Find where the given text appears and provide that cell's center as [X, Y] coordinate. 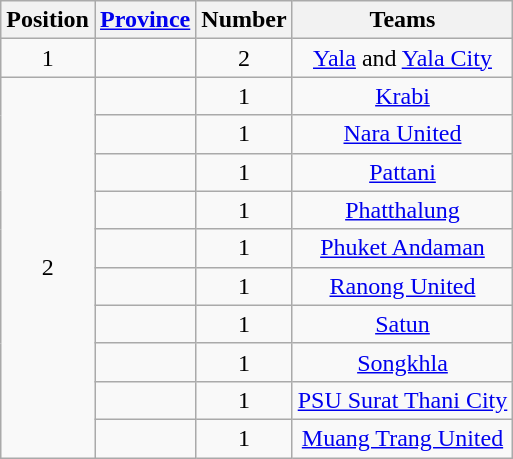
Nara United [402, 134]
Yala and Yala City [402, 58]
Province [144, 20]
Krabi [402, 96]
PSU Surat Thani City [402, 400]
Satun [402, 324]
Muang Trang United [402, 438]
Pattani [402, 172]
Phatthalung [402, 210]
Ranong United [402, 286]
Number [244, 20]
Phuket Andaman [402, 248]
Position [48, 20]
Songkhla [402, 362]
Teams [402, 20]
